Determine the [X, Y] coordinate at the center of the cell enclosing the given text.  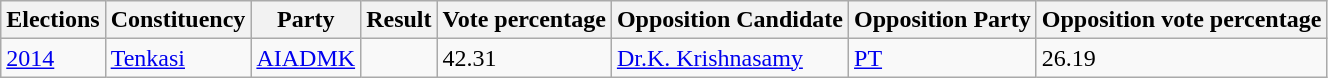
2014 [53, 58]
Result [399, 20]
Party [306, 20]
42.31 [524, 58]
Constituency [178, 20]
Opposition Candidate [730, 20]
Vote percentage [524, 20]
PT [943, 58]
Dr.K. Krishnasamy [730, 58]
26.19 [1182, 58]
Opposition Party [943, 20]
Opposition vote percentage [1182, 20]
Elections [53, 20]
Tenkasi [178, 58]
AIADMK [306, 58]
